Return [X, Y] of the center of cell containing provided text 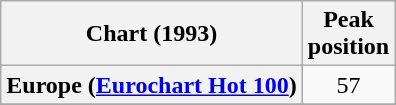
Chart (1993) [152, 34]
Europe (Eurochart Hot 100) [152, 85]
Peakposition [348, 34]
57 [348, 85]
